Provide the [X, Y] coordinate of the cell's center where the given text is located.  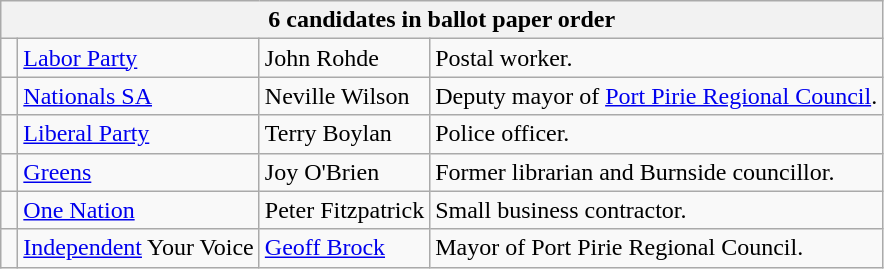
Nationals SA [139, 96]
Neville Wilson [344, 96]
Geoff Brock [344, 248]
6 candidates in ballot paper order [442, 20]
Small business contractor. [656, 210]
Mayor of Port Pirie Regional Council. [656, 248]
One Nation [139, 210]
Peter Fitzpatrick [344, 210]
Terry Boylan [344, 134]
Joy O'Brien [344, 172]
Police officer. [656, 134]
John Rohde [344, 58]
Labor Party [139, 58]
Greens [139, 172]
Postal worker. [656, 58]
Liberal Party [139, 134]
Deputy mayor of Port Pirie Regional Council. [656, 96]
Independent Your Voice [139, 248]
Former librarian and Burnside councillor. [656, 172]
